Output the (X, Y) coordinate of the center of the cell containing the given text.  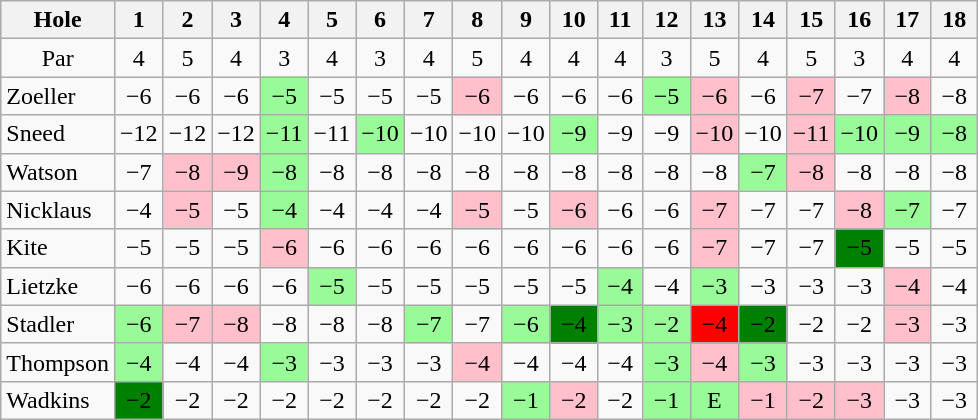
12 (666, 20)
Hole (58, 20)
Nicklaus (58, 210)
Lietzke (58, 286)
Kite (58, 248)
13 (714, 20)
1 (138, 20)
6 (380, 20)
10 (574, 20)
14 (764, 20)
Par (58, 58)
2 (188, 20)
Thompson (58, 362)
8 (478, 20)
18 (954, 20)
Watson (58, 172)
Zoeller (58, 96)
Stadler (58, 324)
17 (908, 20)
E (714, 400)
Sneed (58, 134)
Wadkins (58, 400)
16 (860, 20)
9 (526, 20)
7 (428, 20)
11 (620, 20)
15 (811, 20)
